Pinpoint the cell where the given text exists, returning its [x, y] midpoint coordinate. 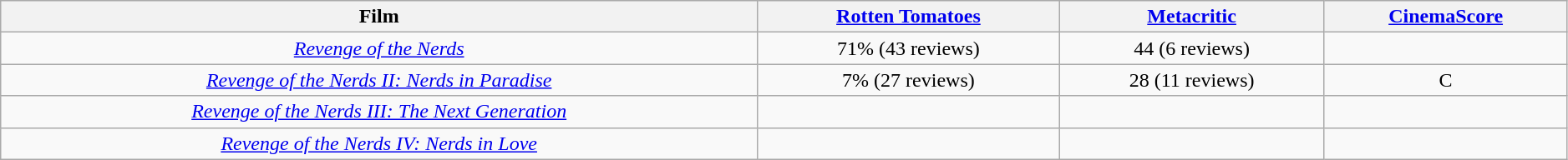
44 (6 reviews) [1191, 48]
C [1445, 80]
CinemaScore [1445, 17]
28 (11 reviews) [1191, 80]
Revenge of the Nerds II: Nerds in Paradise [379, 80]
Film [379, 17]
Revenge of the Nerds III: The Next Generation [379, 112]
Revenge of the Nerds [379, 48]
7% (27 reviews) [909, 80]
71% (43 reviews) [909, 48]
Revenge of the Nerds IV: Nerds in Love [379, 143]
Metacritic [1191, 17]
Rotten Tomatoes [909, 17]
